From the cell containing the given text, extract its center point as [x, y] coordinate. 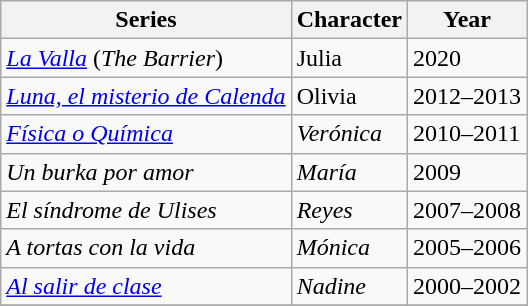
2000–2002 [466, 286]
2009 [466, 172]
2010–2011 [466, 134]
2007–2008 [466, 210]
2005–2006 [466, 248]
Year [466, 20]
Julia [349, 58]
María [349, 172]
Mónica [349, 248]
2012–2013 [466, 96]
2020 [466, 58]
Nadine [349, 286]
A tortas con la vida [146, 248]
Olivia [349, 96]
Reyes [349, 210]
Series [146, 20]
Character [349, 20]
Un burka por amor [146, 172]
Verónica [349, 134]
Luna, el misterio de Calenda [146, 96]
Física o Química [146, 134]
La Valla (The Barrier) [146, 58]
El síndrome de Ulises [146, 210]
Al salir de clase [146, 286]
